Search for the cell housing the specified text and yield its [X, Y] center coordinate. 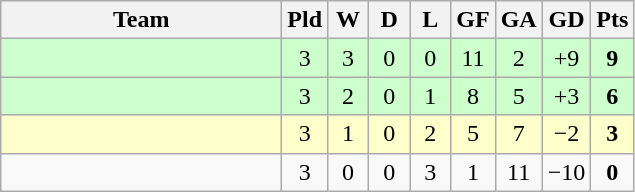
−2 [566, 134]
D [390, 20]
9 [612, 58]
GD [566, 20]
Team [142, 20]
Pld [305, 20]
L [430, 20]
8 [473, 96]
+9 [566, 58]
Pts [612, 20]
GA [518, 20]
−10 [566, 172]
+3 [566, 96]
6 [612, 96]
7 [518, 134]
GF [473, 20]
W [348, 20]
